Locate the cell with the specified text and output its [X, Y] center coordinate. 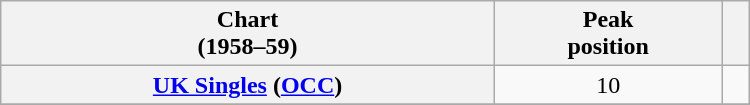
10 [608, 85]
Chart(1958–59) [248, 34]
Peakposition [608, 34]
UK Singles (OCC) [248, 85]
